Return the [x, y] coordinate for the center point of the cell that contains the specified text.  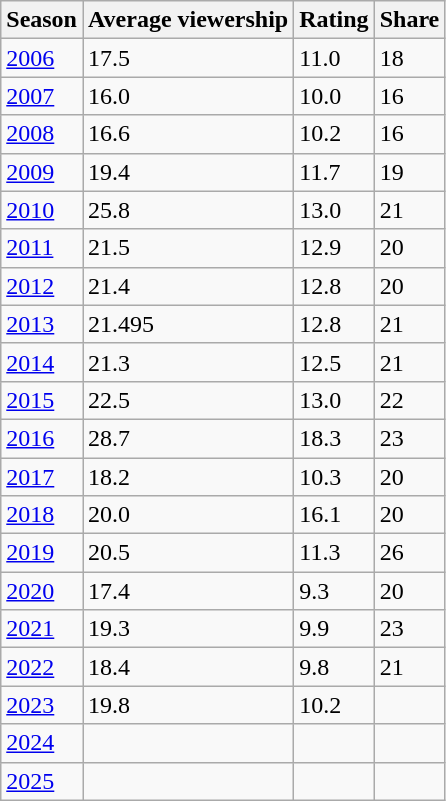
11.0 [334, 58]
20.0 [188, 515]
2025 [42, 781]
12.5 [334, 362]
19.4 [188, 172]
21.4 [188, 286]
9.8 [334, 667]
2011 [42, 248]
20.5 [188, 553]
Season [42, 20]
2006 [42, 58]
17.4 [188, 591]
2022 [42, 667]
10.3 [334, 477]
18 [410, 58]
2010 [42, 210]
Rating [334, 20]
18.2 [188, 477]
Share [410, 20]
11.3 [334, 553]
2012 [42, 286]
19.8 [188, 705]
9.9 [334, 629]
2021 [42, 629]
2019 [42, 553]
19 [410, 172]
10.0 [334, 96]
12.9 [334, 248]
2008 [42, 134]
28.7 [188, 438]
2020 [42, 591]
2017 [42, 477]
11.7 [334, 172]
2024 [42, 743]
2023 [42, 705]
2013 [42, 324]
16.1 [334, 515]
2007 [42, 96]
26 [410, 553]
Average viewership [188, 20]
19.3 [188, 629]
22.5 [188, 400]
18.4 [188, 667]
25.8 [188, 210]
2015 [42, 400]
17.5 [188, 58]
21.495 [188, 324]
2009 [42, 172]
18.3 [334, 438]
2014 [42, 362]
16.6 [188, 134]
21.3 [188, 362]
16.0 [188, 96]
22 [410, 400]
2016 [42, 438]
21.5 [188, 248]
9.3 [334, 591]
2018 [42, 515]
